Output the [x, y] coordinate of the center of the cell containing the given text.  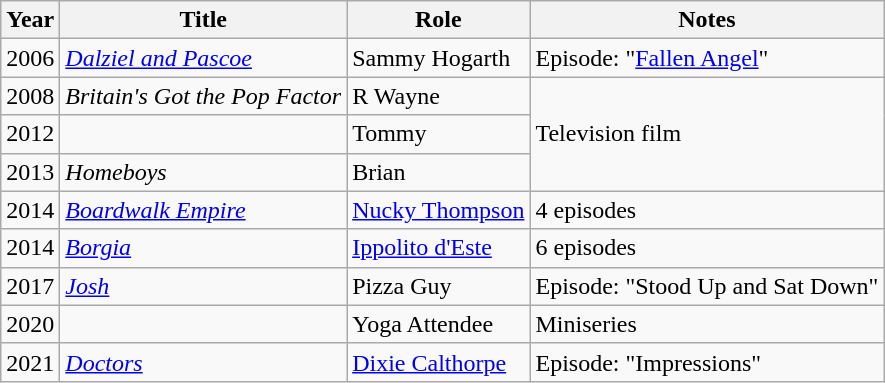
Josh [204, 286]
R Wayne [438, 96]
Dixie Calthorpe [438, 362]
6 episodes [707, 248]
2020 [30, 324]
Episode: "Stood Up and Sat Down" [707, 286]
Sammy Hogarth [438, 58]
2013 [30, 172]
Dalziel and Pascoe [204, 58]
Tommy [438, 134]
Episode: "Fallen Angel" [707, 58]
2006 [30, 58]
Brian [438, 172]
Title [204, 20]
Homeboys [204, 172]
Year [30, 20]
Boardwalk Empire [204, 210]
Doctors [204, 362]
Yoga Attendee [438, 324]
2008 [30, 96]
Britain's Got the Pop Factor [204, 96]
Role [438, 20]
Episode: "Impressions" [707, 362]
Nucky Thompson [438, 210]
2017 [30, 286]
Borgia [204, 248]
2021 [30, 362]
Television film [707, 134]
Pizza Guy [438, 286]
Notes [707, 20]
4 episodes [707, 210]
Ippolito d'Este [438, 248]
2012 [30, 134]
Miniseries [707, 324]
